Identify which cell holds the provided text, then report its (x, y) central coordinate. 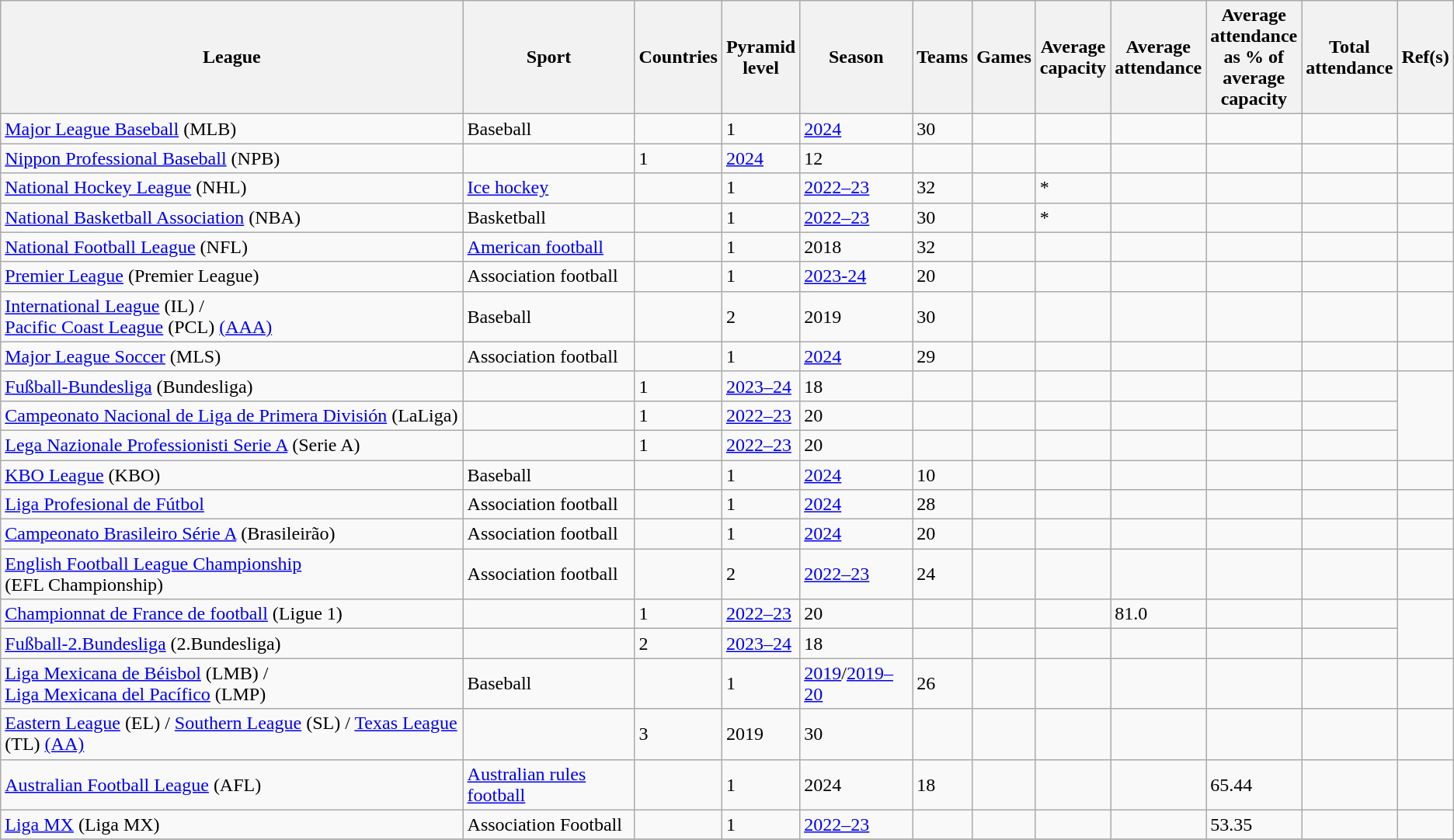
League (231, 57)
Sport (548, 57)
Averageattendance (1159, 57)
International League (IL) /Pacific Coast League (PCL) (AAA) (231, 317)
Fußball-2.Bundesliga (2.Bundesliga) (231, 644)
2019/2019–20 (856, 683)
National Hockey League (NHL) (231, 188)
81.0 (1159, 614)
24 (943, 574)
Ref(s) (1425, 57)
Averagecapacity (1073, 57)
12 (856, 158)
Teams (943, 57)
Premier League (Premier League) (231, 276)
3 (678, 734)
National Basketball Association (NBA) (231, 217)
National Football League (NFL) (231, 247)
Eastern League (EL) / Southern League (SL) / Texas League (TL) (AA) (231, 734)
Totalattendance (1350, 57)
Liga Mexicana de Béisbol (LMB) /Liga Mexicana del Pacífico (LMP) (231, 683)
29 (943, 356)
Averageattendance as % ofaveragecapacity (1254, 57)
Pyramidlevel (760, 57)
65.44 (1254, 784)
2023-24 (856, 276)
Australian rules football (548, 784)
Liga MX (Liga MX) (231, 824)
Fußball-Bundesliga (Bundesliga) (231, 386)
Countries (678, 57)
Campeonato Nacional de Liga de Primera División (LaLiga) (231, 415)
Nippon Professional Baseball (NPB) (231, 158)
28 (943, 505)
53.35 (1254, 824)
Basketball (548, 217)
KBO League (KBO) (231, 474)
Games (1004, 57)
Ice hockey (548, 188)
American football (548, 247)
English Football League Championship(EFL Championship) (231, 574)
Lega Nazionale Professionisti Serie A (Serie A) (231, 445)
Australian Football League (AFL) (231, 784)
Championnat de France de football (Ligue 1) (231, 614)
Liga Profesional de Fútbol (231, 505)
10 (943, 474)
Association Football (548, 824)
Major League Baseball (MLB) (231, 129)
2018 (856, 247)
Campeonato Brasileiro Série A (Brasileirão) (231, 534)
26 (943, 683)
Season (856, 57)
Major League Soccer (MLS) (231, 356)
